Pinpoint the cell where the given text exists, returning its [X, Y] midpoint coordinate. 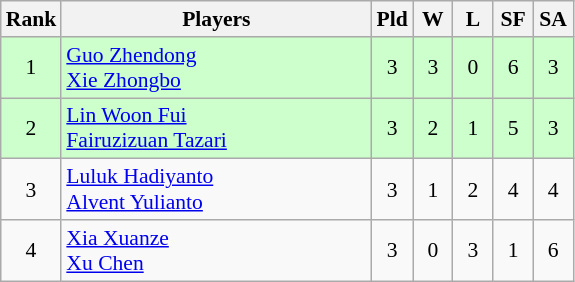
SA [553, 19]
5 [513, 128]
Lin Woon Fui Fairuzizuan Tazari [216, 128]
Pld [392, 19]
Players [216, 19]
Luluk Hadiyanto Alvent Yulianto [216, 190]
L [473, 19]
Xia Xuanze Xu Chen [216, 250]
SF [513, 19]
Rank [32, 19]
W [433, 19]
Guo Zhendong Xie Zhongbo [216, 68]
